Provide the [x, y] coordinate of the cell's center where the given text is located.  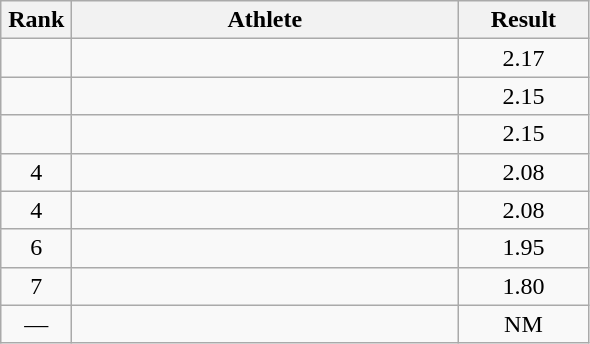
2.17 [524, 58]
— [36, 324]
1.80 [524, 286]
7 [36, 286]
6 [36, 248]
NM [524, 324]
1.95 [524, 248]
Rank [36, 20]
Result [524, 20]
Athlete [265, 20]
